From the cell containing the given text, extract its center point as [x, y] coordinate. 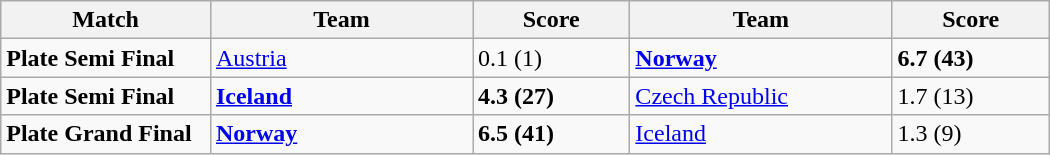
0.1 (1) [552, 58]
1.3 (9) [970, 134]
6.7 (43) [970, 58]
Plate Grand Final [106, 134]
Match [106, 20]
4.3 (27) [552, 96]
Austria [341, 58]
1.7 (13) [970, 96]
Czech Republic [761, 96]
6.5 (41) [552, 134]
